Pinpoint the cell where the given text exists, returning its (x, y) midpoint coordinate. 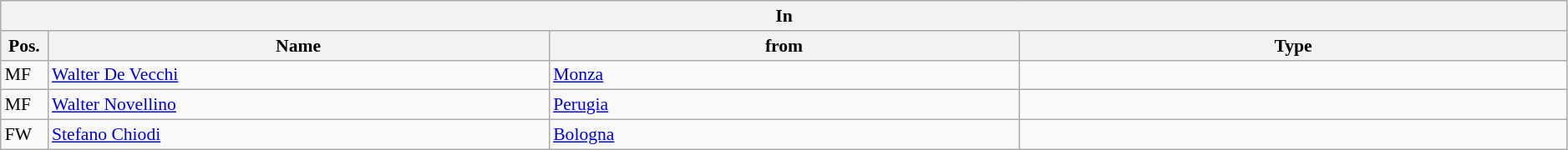
FW (24, 135)
Stefano Chiodi (298, 135)
from (784, 46)
Walter De Vecchi (298, 75)
Pos. (24, 46)
Name (298, 46)
Bologna (784, 135)
In (784, 16)
Monza (784, 75)
Perugia (784, 105)
Walter Novellino (298, 105)
Type (1293, 46)
